Determine the (X, Y) coordinate at the center of the cell enclosing the given text.  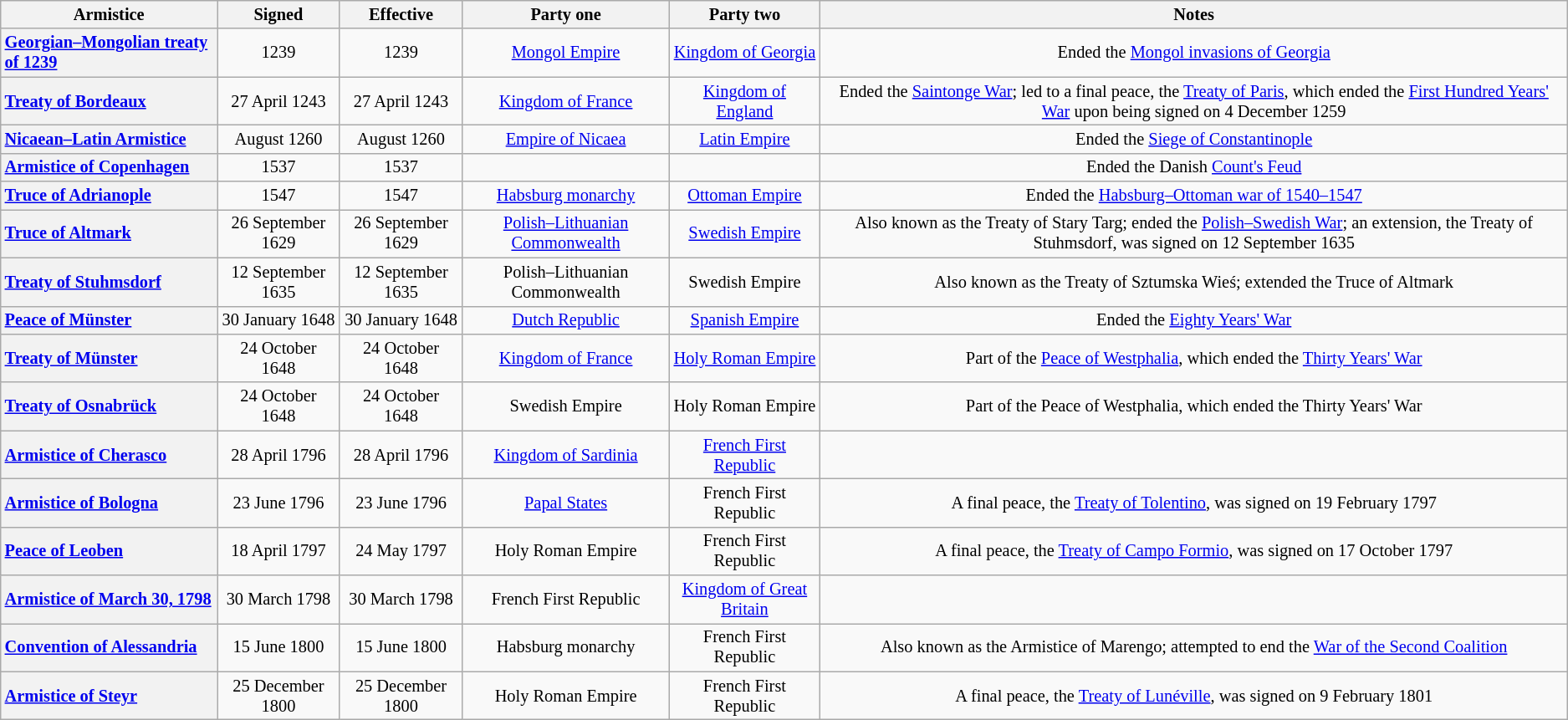
Armistice of Bologna (109, 503)
Treaty of Münster (109, 358)
Ended the Siege of Constantinople (1194, 139)
24 May 1797 (401, 551)
Treaty of Bordeaux (109, 101)
Notes (1194, 14)
Kingdom of Great Britain (744, 600)
Also known as the Armistice of Marengo; attempted to end the War of the Second Coalition (1194, 647)
Latin Empire (744, 139)
Treaty of Osnabrück (109, 406)
Ended the Habsburg–Ottoman war of 1540–1547 (1194, 196)
A final peace, the Treaty of Tolentino, was signed on 19 February 1797 (1194, 503)
Convention of Alessandria (109, 647)
Treaty of Stuhmsdorf (109, 282)
Truce of Adrianople (109, 196)
Peace of Leoben (109, 551)
Party two (744, 14)
Signed (279, 14)
Kingdom of Georgia (744, 53)
Ended the Mongol invasions of Georgia (1194, 53)
Armistice of Copenhagen (109, 167)
A final peace, the Treaty of Campo Formio, was signed on 17 October 1797 (1194, 551)
Ended the Saintonge War; led to a final peace, the Treaty of Paris, which ended the First Hundred Years' War upon being signed on 4 December 1259 (1194, 101)
18 April 1797 (279, 551)
Armistice (109, 14)
Effective (401, 14)
Papal States (566, 503)
Ended the Danish Count's Feud (1194, 167)
Georgian–Mongolian treaty of 1239 (109, 53)
Kingdom of England (744, 101)
Kingdom of Sardinia (566, 455)
Empire of Nicaea (566, 139)
Dutch Republic (566, 320)
Ended the Eighty Years' War (1194, 320)
A final peace, the Treaty of Lunéville, was signed on 9 February 1801 (1194, 696)
Ottoman Empire (744, 196)
Spanish Empire (744, 320)
Also known as the Treaty of Sztumska Wieś; extended the Truce of Altmark (1194, 282)
Armistice of Cherasco (109, 455)
Party one (566, 14)
Armistice of Steyr (109, 696)
Armistice of March 30, 1798 (109, 600)
Truce of Altmark (109, 233)
Peace of Münster (109, 320)
Mongol Empire (566, 53)
Also known as the Treaty of Stary Targ; ended the Polish–Swedish War; an extension, the Treaty of Stuhmsdorf, was signed on 12 September 1635 (1194, 233)
Nicaean–Latin Armistice (109, 139)
